Search for the cell housing the specified text and yield its (X, Y) center coordinate. 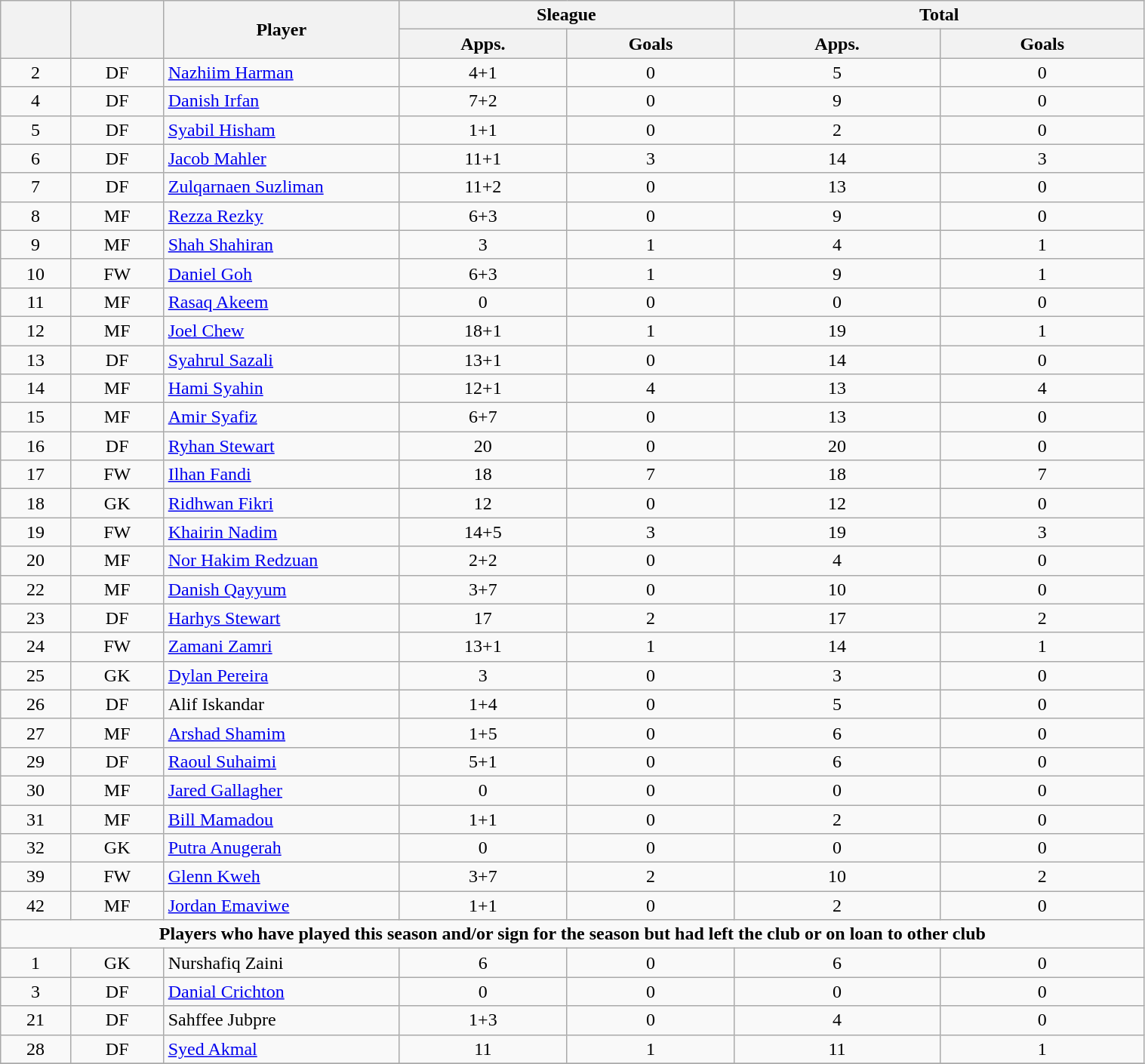
Alif Iskandar (281, 704)
Players who have played this season and/or sign for the season but had left the club or on loan to other club (572, 934)
Zulqarnaen Suzliman (281, 187)
Khairin Nadim (281, 532)
Player (281, 29)
1+4 (483, 704)
Nurshafiq Zaini (281, 963)
Total (939, 15)
Bill Mamadou (281, 819)
Daniel Goh (281, 273)
Amir Syafiz (281, 417)
Ridhwan Fikri (281, 503)
11+1 (483, 158)
39 (35, 877)
23 (35, 618)
Joel Chew (281, 331)
Jacob Mahler (281, 158)
24 (35, 647)
Syabil Hisham (281, 130)
Hami Syahin (281, 389)
30 (35, 790)
Raoul Suhaimi (281, 761)
Dylan Pereira (281, 675)
32 (35, 848)
Glenn Kweh (281, 877)
Jordan Emaviwe (281, 906)
Zamani Zamri (281, 647)
29 (35, 761)
Ilhan Fandi (281, 475)
Harhys Stewart (281, 618)
8 (35, 216)
2+2 (483, 561)
6+7 (483, 417)
Jared Gallagher (281, 790)
7+2 (483, 101)
Putra Anugerah (281, 848)
42 (35, 906)
Sleague (566, 15)
11+2 (483, 187)
Syed Akmal (281, 1049)
Shah Shahiran (281, 244)
25 (35, 675)
15 (35, 417)
18+1 (483, 331)
14+5 (483, 532)
Rasaq Akeem (281, 302)
Rezza Rezky (281, 216)
Danish Qayyum (281, 589)
12+1 (483, 389)
Sahffee Jubpre (281, 1020)
1+5 (483, 733)
31 (35, 819)
4+1 (483, 72)
28 (35, 1049)
Nazhiim Harman (281, 72)
27 (35, 733)
16 (35, 446)
Arshad Shamim (281, 733)
22 (35, 589)
1+3 (483, 1020)
Syahrul Sazali (281, 360)
Danish Irfan (281, 101)
26 (35, 704)
Nor Hakim Redzuan (281, 561)
Danial Crichton (281, 992)
21 (35, 1020)
5+1 (483, 761)
Ryhan Stewart (281, 446)
